Locate the cell with the specified text and output its [x, y] center coordinate. 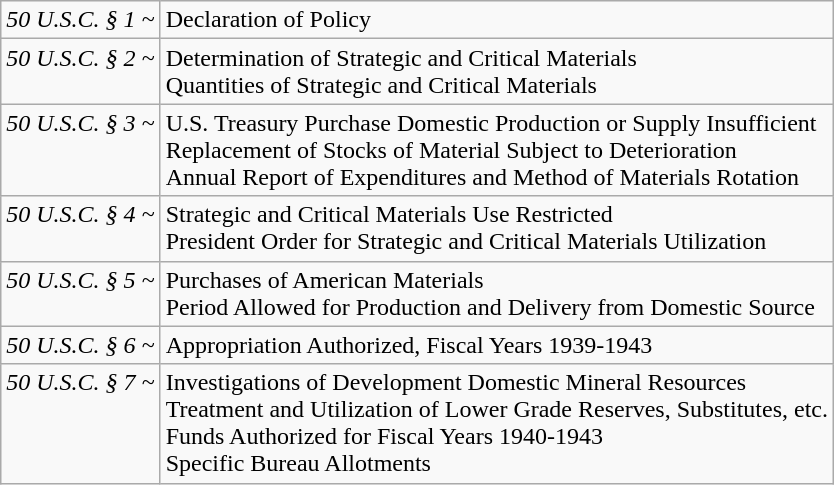
50 U.S.C. § 7 ~ [80, 424]
Strategic and Critical Materials Use RestrictedPresident Order for Strategic and Critical Materials Utilization [496, 228]
50 U.S.C. § 6 ~ [80, 345]
50 U.S.C. § 4 ~ [80, 228]
Determination of Strategic and Critical MaterialsQuantities of Strategic and Critical Materials [496, 72]
Appropriation Authorized, Fiscal Years 1939-1943 [496, 345]
Declaration of Policy [496, 20]
50 U.S.C. § 3 ~ [80, 150]
Purchases of American MaterialsPeriod Allowed for Production and Delivery from Domestic Source [496, 294]
50 U.S.C. § 2 ~ [80, 72]
50 U.S.C. § 5 ~ [80, 294]
50 U.S.C. § 1 ~ [80, 20]
